Locate the cell with the specified text and output its (x, y) center coordinate. 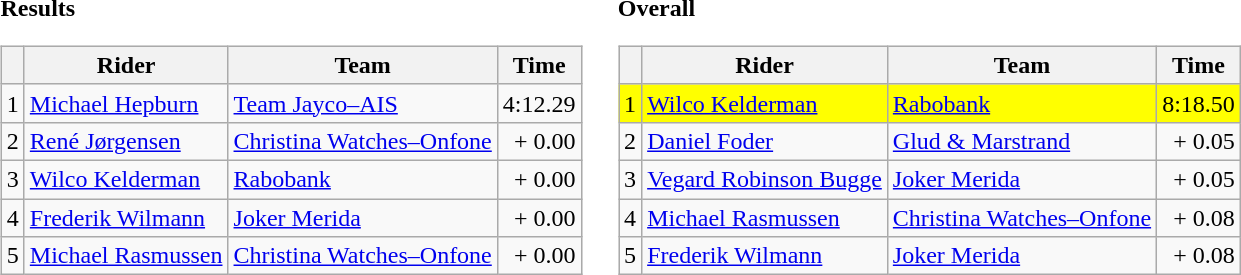
4:12.29 (539, 103)
René Jørgensen (126, 141)
Michael Hepburn (126, 103)
Daniel Foder (765, 141)
Glud & Marstrand (1022, 141)
Team Jayco–AIS (362, 103)
8:18.50 (1199, 103)
Vegard Robinson Bugge (765, 179)
